Return [x, y] of the center of cell containing provided text 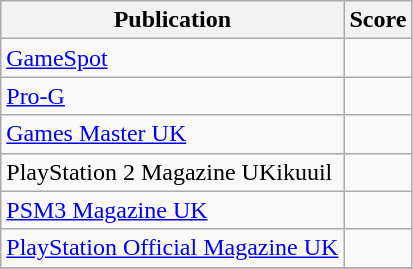
Publication [172, 20]
PlayStation 2 Magazine UKikuuil [172, 172]
GameSpot [172, 58]
PlayStation Official Magazine UK [172, 248]
Games Master UK [172, 134]
PSM3 Magazine UK [172, 210]
Score [378, 20]
Pro-G [172, 96]
